From the cell containing the given text, extract its center point as [x, y] coordinate. 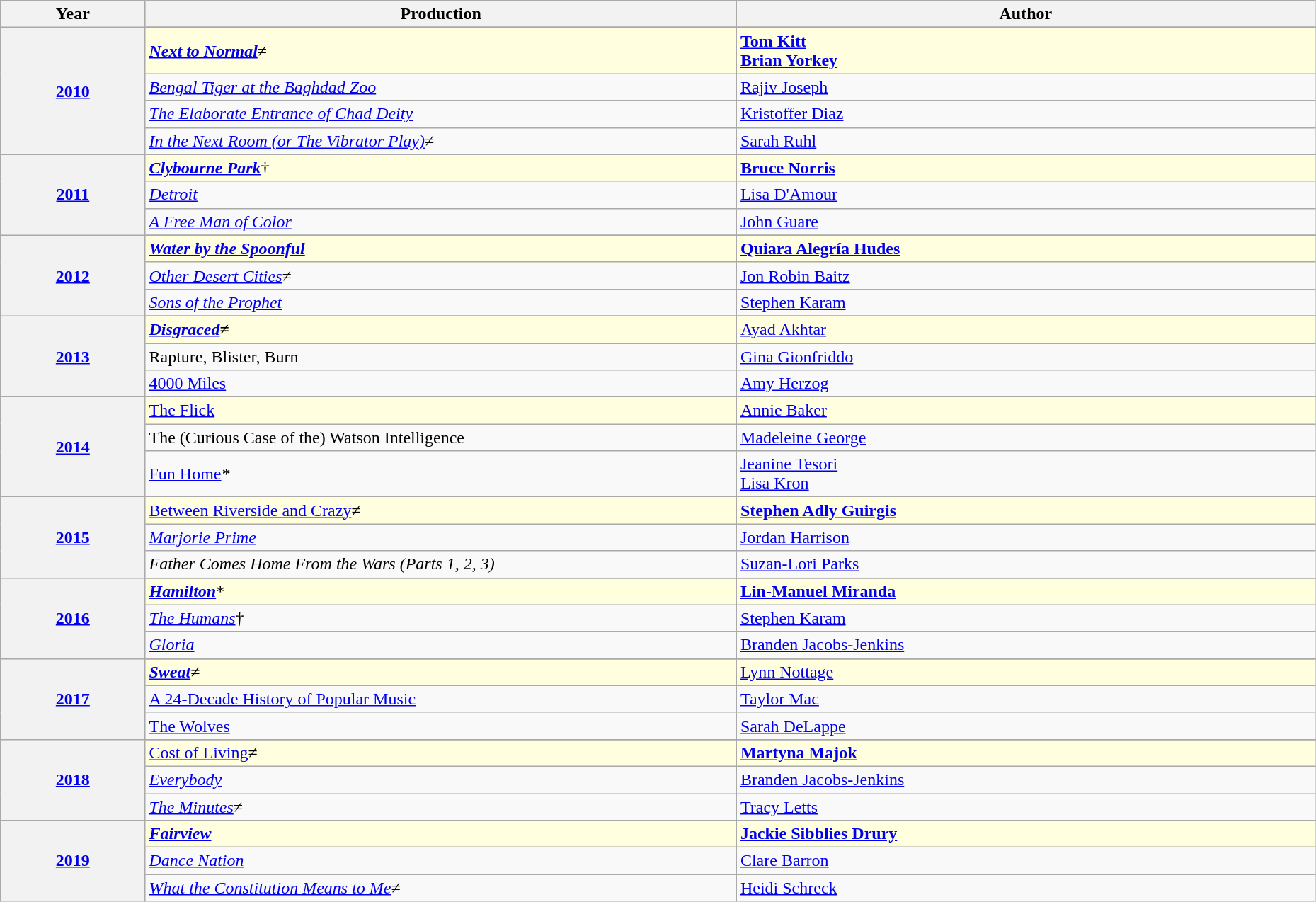
Disgraced≠ [440, 329]
Father Comes Home From the Wars (Parts 1, 2, 3) [440, 564]
Quiara Alegría Hudes [1025, 249]
Martyna Majok [1025, 753]
2016 [73, 618]
4000 Miles [440, 384]
2010 [73, 91]
John Guare [1025, 222]
What the Constitution Means to Me≠ [440, 888]
2018 [73, 780]
Marjorie Prime [440, 537]
The Minutes≠ [440, 806]
Kristoffer Diaz [1025, 114]
Production [440, 14]
Sarah Ruhl [1025, 141]
Stephen Adly Guirgis [1025, 510]
Bengal Tiger at the Baghdad Zoo [440, 87]
Bruce Norris [1025, 168]
Clybourne Park† [440, 168]
Annie Baker [1025, 411]
Tom Kitt Brian Yorkey [1025, 51]
A Free Man of Color [440, 222]
Dance Nation [440, 861]
Taylor Mac [1025, 699]
Clare Barron [1025, 861]
Between Riverside and Crazy≠ [440, 510]
Hamilton* [440, 591]
Other Desert Cities≠ [440, 275]
Suzan-Lori Parks [1025, 564]
Everybody [440, 780]
Sons of the Prophet [440, 302]
Next to Normal≠ [440, 51]
Jeanine Tesori Lisa Kron [1025, 474]
Lisa D'Amour [1025, 195]
Fairview [440, 834]
Cost of Living≠ [440, 753]
Detroit [440, 195]
Rajiv Joseph [1025, 87]
Amy Herzog [1025, 384]
Sarah DeLappe [1025, 726]
2013 [73, 356]
Jon Robin Baitz [1025, 275]
The (Curious Case of the) Watson Intelligence [440, 438]
Jordan Harrison [1025, 537]
In the Next Room (or The Vibrator Play)≠ [440, 141]
The Wolves [440, 726]
Author [1025, 14]
2014 [73, 447]
Water by the Spoonful [440, 249]
Ayad Akhtar [1025, 329]
2017 [73, 699]
Sweat≠ [440, 672]
The Flick [440, 411]
Heidi Schreck [1025, 888]
Lynn Nottage [1025, 672]
A 24-Decade History of Popular Music [440, 699]
Year [73, 14]
The Elaborate Entrance of Chad Deity [440, 114]
2019 [73, 861]
2015 [73, 537]
2011 [73, 195]
The Humans† [440, 618]
Lin-Manuel Miranda [1025, 591]
Jackie Sibblies Drury [1025, 834]
Rapture, Blister, Burn [440, 356]
Tracy Letts [1025, 806]
Gina Gionfriddo [1025, 356]
Madeleine George [1025, 438]
Gloria [440, 645]
Fun Home* [440, 474]
2012 [73, 275]
